Search for the cell housing the specified text and yield its [x, y] center coordinate. 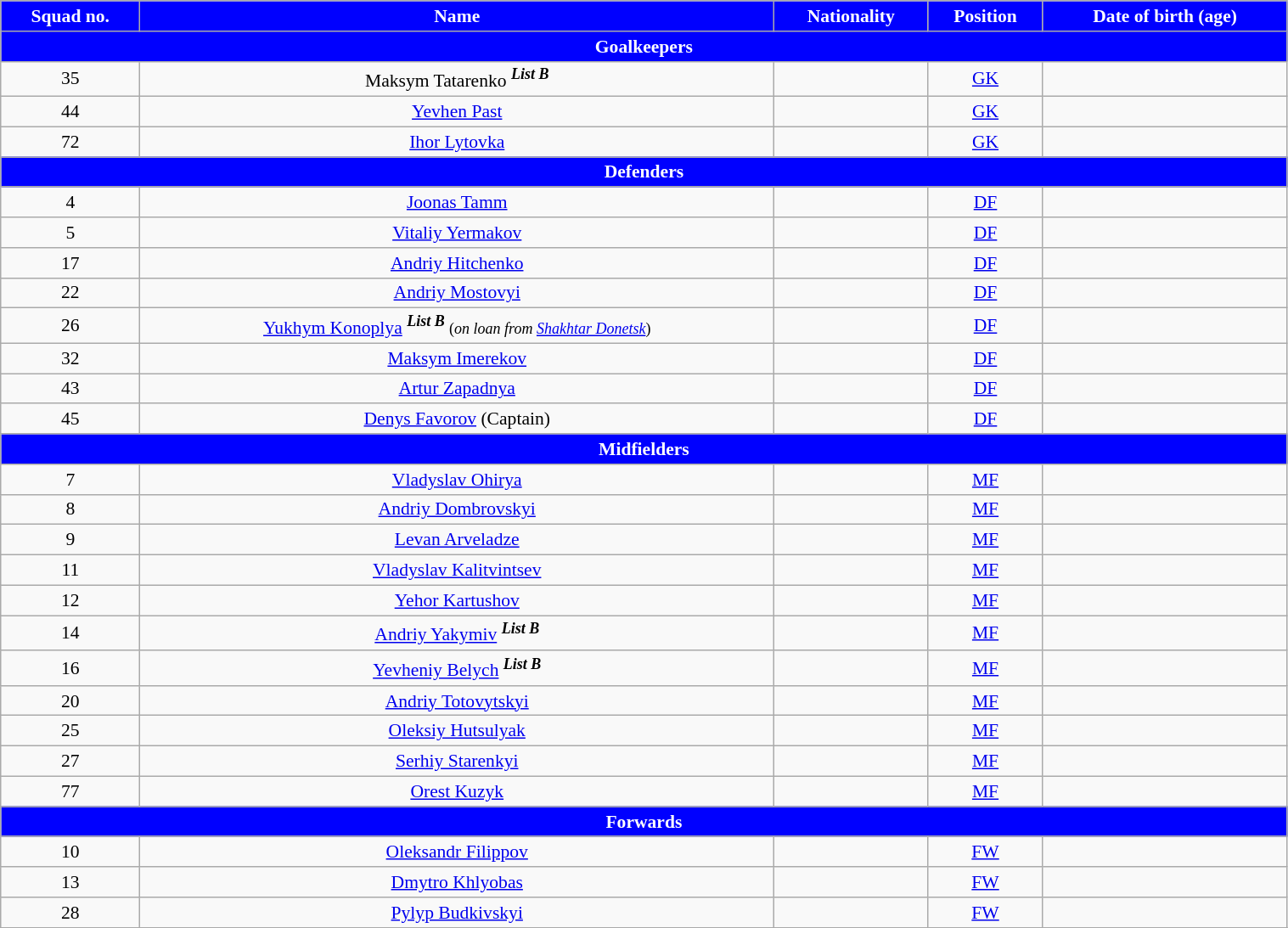
Maksym Imerekov [457, 358]
Squad no. [70, 16]
Andriy Yakymiv List B [457, 633]
Oleksandr Filippov [457, 852]
Vladyslav Kalitvintsev [457, 571]
Serhiy Starenkyi [457, 762]
Andriy Hitchenko [457, 263]
Andriy Mostovyi [457, 293]
Yevheniy Belych List B [457, 667]
Name [457, 16]
25 [70, 731]
Vladyslav Ohirya [457, 480]
22 [70, 293]
Pylyp Budkivskyi [457, 913]
20 [70, 701]
Orest Kuzyk [457, 792]
Position [985, 16]
17 [70, 263]
8 [70, 510]
13 [70, 882]
Maksym Tatarenko List B [457, 78]
Vitaliy Yermakov [457, 233]
26 [70, 326]
32 [70, 358]
Yehor Kartushov [457, 600]
72 [70, 142]
Defenders [644, 172]
9 [70, 540]
Dmytro Khlyobas [457, 882]
Andriy Totovytskyi [457, 701]
Midfielders [644, 449]
27 [70, 762]
Denys Favorov (Captain) [457, 419]
14 [70, 633]
Nationality [851, 16]
28 [70, 913]
11 [70, 571]
Yevhen Past [457, 112]
Date of birth (age) [1165, 16]
Yukhym Konoplya List B (on loan from Shakhtar Donetsk) [457, 326]
77 [70, 792]
4 [70, 203]
12 [70, 600]
10 [70, 852]
35 [70, 78]
7 [70, 480]
Joonas Tamm [457, 203]
5 [70, 233]
44 [70, 112]
45 [70, 419]
16 [70, 667]
Andriy Dombrovskyi [457, 510]
Forwards [644, 822]
43 [70, 389]
Artur Zapadnya [457, 389]
Goalkeepers [644, 47]
Ihor Lytovka [457, 142]
Levan Arveladze [457, 540]
Oleksiy Hutsulyak [457, 731]
